Pinpoint the cell where the given text exists, returning its [x, y] midpoint coordinate. 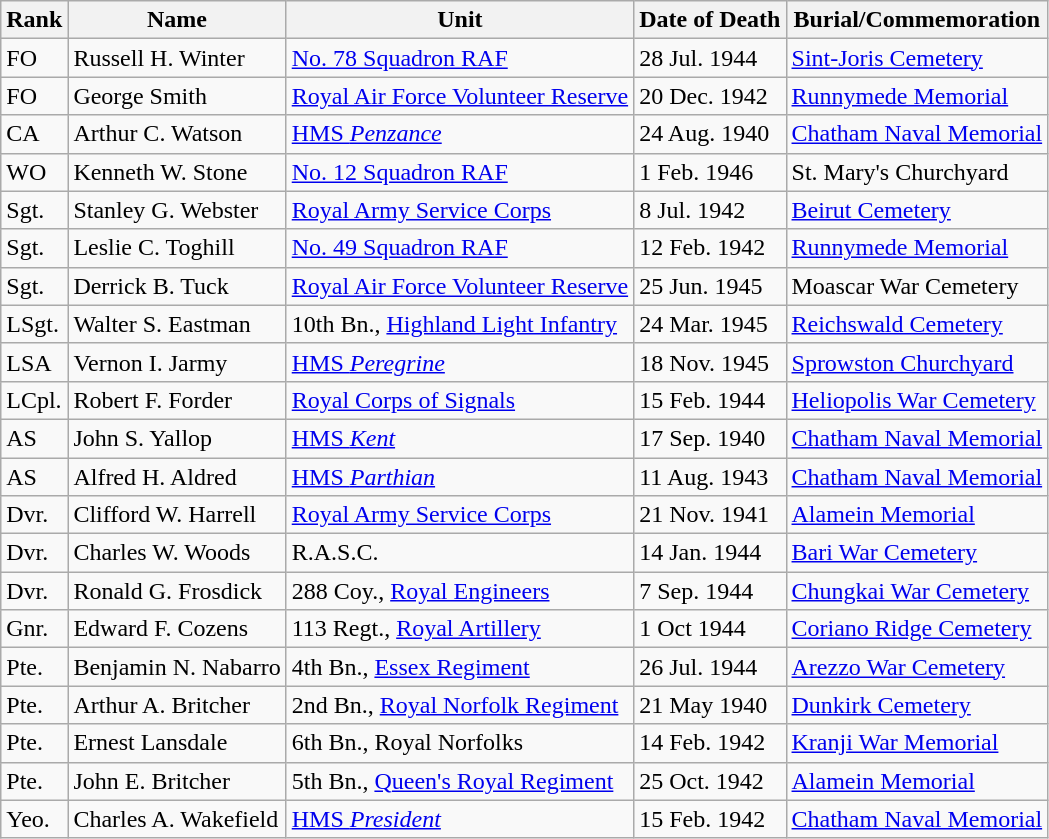
4th Bn., Essex Regiment [460, 667]
HMS Parthian [460, 477]
Burial/Commemoration [917, 20]
R.A.S.C. [460, 553]
HMS Kent [460, 438]
14 Jan. 1944 [710, 553]
21 May 1940 [710, 705]
288 Coy., Royal Engineers [460, 591]
15 Feb. 1942 [710, 819]
Charles A. Wakefield [177, 819]
Kenneth W. Stone [177, 172]
6th Bn., Royal Norfolks [460, 743]
25 Jun. 1945 [710, 286]
Bari War Cemetery [917, 553]
Derrick B. Tuck [177, 286]
Chungkai War Cemetery [917, 591]
CA [34, 134]
John E. Britcher [177, 781]
Sprowston Churchyard [917, 362]
14 Feb. 1942 [710, 743]
Edward F. Cozens [177, 629]
113 Regt., Royal Artillery [460, 629]
Arthur C. Watson [177, 134]
Kranji War Memorial [917, 743]
2nd Bn., Royal Norfolk Regiment [460, 705]
18 Nov. 1945 [710, 362]
Robert F. Forder [177, 400]
Stanley G. Webster [177, 210]
Rank [34, 20]
Benjamin N. Nabarro [177, 667]
Russell H. Winter [177, 58]
1 Feb. 1946 [710, 172]
No. 78 Squadron RAF [460, 58]
John S. Yallop [177, 438]
Heliopolis War Cemetery [917, 400]
17 Sep. 1940 [710, 438]
Ronald G. Frosdick [177, 591]
11 Aug. 1943 [710, 477]
Dunkirk Cemetery [917, 705]
Beirut Cemetery [917, 210]
7 Sep. 1944 [710, 591]
Reichswald Cemetery [917, 324]
LCpl. [34, 400]
Arthur A. Britcher [177, 705]
Ernest Lansdale [177, 743]
No. 12 Squadron RAF [460, 172]
Yeo. [34, 819]
WO [34, 172]
28 Jul. 1944 [710, 58]
HMS Penzance [460, 134]
20 Dec. 1942 [710, 96]
No. 49 Squadron RAF [460, 248]
Sint-Joris Cemetery [917, 58]
Moascar War Cemetery [917, 286]
Leslie C. Toghill [177, 248]
Vernon I. Jarmy [177, 362]
Arezzo War Cemetery [917, 667]
Gnr. [34, 629]
Royal Corps of Signals [460, 400]
21 Nov. 1941 [710, 515]
LSgt. [34, 324]
St. Mary's Churchyard [917, 172]
HMS Peregrine [460, 362]
12 Feb. 1942 [710, 248]
24 Aug. 1940 [710, 134]
LSA [34, 362]
Charles W. Woods [177, 553]
George Smith [177, 96]
Coriano Ridge Cemetery [917, 629]
Name [177, 20]
Clifford W. Harrell [177, 515]
26 Jul. 1944 [710, 667]
Walter S. Eastman [177, 324]
1 Oct 1944 [710, 629]
24 Mar. 1945 [710, 324]
Alfred H. Aldred [177, 477]
25 Oct. 1942 [710, 781]
15 Feb. 1944 [710, 400]
5th Bn., Queen's Royal Regiment [460, 781]
8 Jul. 1942 [710, 210]
10th Bn., Highland Light Infantry [460, 324]
HMS President [460, 819]
Unit [460, 20]
Date of Death [710, 20]
